Find where the given text appears and provide that cell's center as (x, y) coordinate. 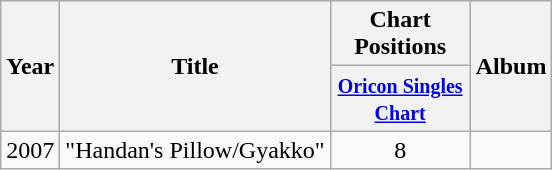
2007 (30, 150)
Chart Positions (400, 34)
Title (195, 66)
Album (511, 66)
Oricon Singles Chart (400, 98)
Year (30, 66)
"Handan's Pillow/Gyakko" (195, 150)
8 (400, 150)
